Return the [x, y] coordinate for the center point of the cell that contains the specified text.  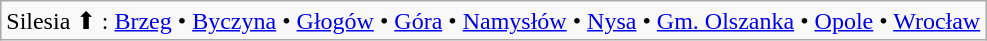
Silesia ⬆ : Brzeg • Byczyna • Głogów • Góra • Namysłów • Nysa • Gm. Olszanka • Opole • Wrocław [494, 21]
